Capture the cell that displays the provided text and extract its [x, y] central coordinate. 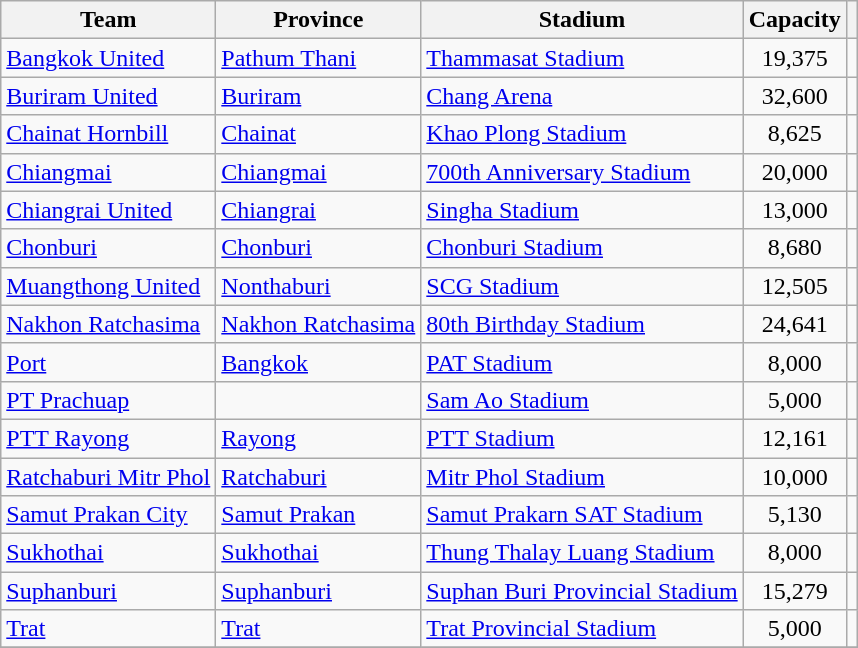
Bangkok [318, 362]
20,000 [794, 172]
Rayong [318, 438]
700th Anniversary Stadium [582, 172]
PAT Stadium [582, 362]
Capacity [794, 20]
Samut Prakan [318, 515]
Ratchaburi [318, 477]
Chang Arena [582, 96]
80th Birthday Stadium [582, 324]
Chiangrai [318, 210]
Muangthong United [108, 286]
PTT Rayong [108, 438]
Team [108, 20]
15,279 [794, 591]
Suphan Buri Provincial Stadium [582, 591]
Port [108, 362]
12,161 [794, 438]
Chainat Hornbill [108, 134]
Thung Thalay Luang Stadium [582, 553]
Sam Ao Stadium [582, 400]
19,375 [794, 58]
PTT Stadium [582, 438]
Chainat [318, 134]
Chonburi Stadium [582, 248]
24,641 [794, 324]
PT Prachuap [108, 400]
Singha Stadium [582, 210]
Pathum Thani [318, 58]
32,600 [794, 96]
Buriram [318, 96]
10,000 [794, 477]
Chiangrai United [108, 210]
Stadium [582, 20]
Ratchaburi Mitr Phol [108, 477]
13,000 [794, 210]
Nonthaburi [318, 286]
8,625 [794, 134]
Khao Plong Stadium [582, 134]
Buriram United [108, 96]
SCG Stadium [582, 286]
Mitr Phol Stadium [582, 477]
Province [318, 20]
5,130 [794, 515]
Samut Prakan City [108, 515]
12,505 [794, 286]
Samut Prakarn SAT Stadium [582, 515]
Thammasat Stadium [582, 58]
8,680 [794, 248]
Trat Provincial Stadium [582, 629]
Bangkok United [108, 58]
